Output the (X, Y) coordinate of the center of the cell containing the given text.  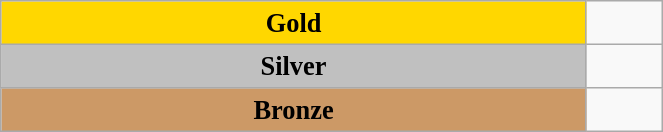
Gold (294, 22)
Bronze (294, 109)
Silver (294, 66)
